Determine the [X, Y] coordinate at the center of the cell enclosing the given text.  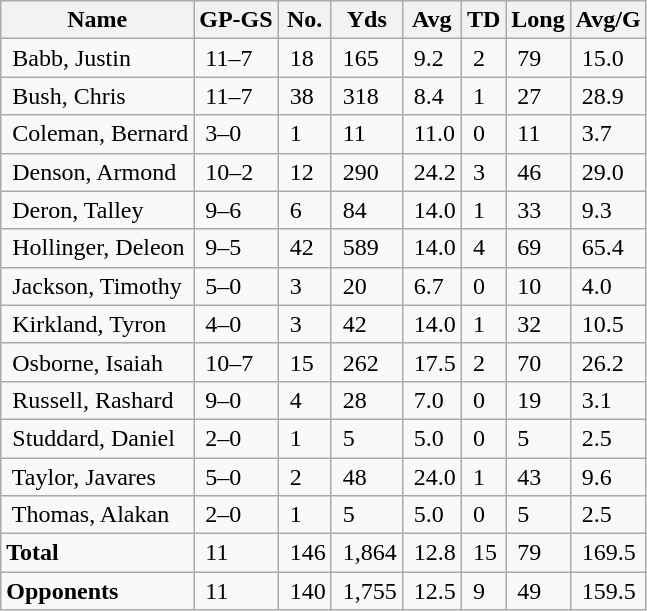
Name [98, 20]
10–2 [236, 172]
18 [304, 58]
Coleman, Bernard [98, 134]
27 [538, 96]
9 [483, 591]
GP-GS [236, 20]
Total [98, 553]
10 [538, 286]
Long [538, 20]
9.6 [608, 477]
17.5 [432, 362]
318 [366, 96]
Studdard, Daniel [98, 438]
9.3 [608, 210]
159.5 [608, 591]
146 [304, 553]
28.9 [608, 96]
6 [304, 210]
Russell, Rashard [98, 400]
Thomas, Alakan [98, 515]
29.0 [608, 172]
24.0 [432, 477]
69 [538, 248]
43 [538, 477]
Denson, Armond [98, 172]
1,755 [366, 591]
140 [304, 591]
169.5 [608, 553]
48 [366, 477]
38 [304, 96]
32 [538, 324]
Avg/G [608, 20]
Hollinger, Deleon [98, 248]
Kirkland, Tyron [98, 324]
9–5 [236, 248]
46 [538, 172]
65.4 [608, 248]
19 [538, 400]
Jackson, Timothy [98, 286]
9–0 [236, 400]
84 [366, 210]
TD [483, 20]
9–6 [236, 210]
No. [304, 20]
3–0 [236, 134]
24.2 [432, 172]
1,864 [366, 553]
Yds [366, 20]
10–7 [236, 362]
12.5 [432, 591]
10.5 [608, 324]
Avg [432, 20]
Opponents [98, 591]
Deron, Talley [98, 210]
49 [538, 591]
290 [366, 172]
4.0 [608, 286]
70 [538, 362]
4–0 [236, 324]
3.1 [608, 400]
20 [366, 286]
9.2 [432, 58]
12 [304, 172]
7.0 [432, 400]
589 [366, 248]
26.2 [608, 362]
8.4 [432, 96]
3.7 [608, 134]
33 [538, 210]
Osborne, Isaiah [98, 362]
6.7 [432, 286]
12.8 [432, 553]
Taylor, Javares [98, 477]
262 [366, 362]
Babb, Justin [98, 58]
15.0 [608, 58]
Bush, Chris [98, 96]
28 [366, 400]
11.0 [432, 134]
165 [366, 58]
